For the text-containing cell, return its midpoint in [X, Y] coordinate format. 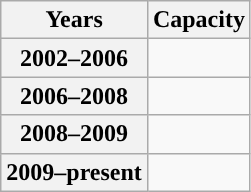
Capacity [198, 20]
Years [74, 20]
2008–2009 [74, 134]
2002–2006 [74, 58]
2006–2008 [74, 96]
2009–present [74, 172]
